Identify which cell holds the provided text, then report its (X, Y) central coordinate. 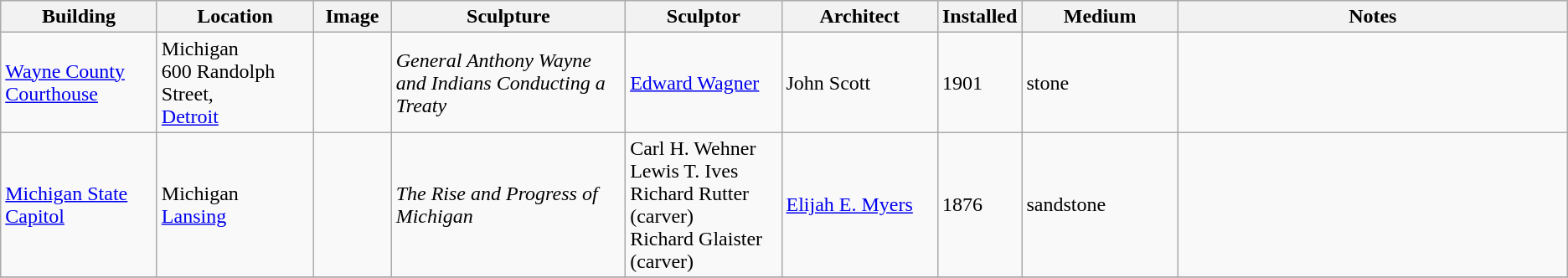
Installed (979, 17)
MichiganLansing (235, 204)
John Scott (859, 82)
Sculptor (704, 17)
General Anthony Wayne and Indians Conducting a Treaty (508, 82)
1876 (979, 204)
Medium (1100, 17)
Sculpture (508, 17)
Michigan600 Randolph Street,Detroit (235, 82)
Edward Wagner (704, 82)
Notes (1372, 17)
Architect (859, 17)
Image (352, 17)
Building (79, 17)
Location (235, 17)
stone (1100, 82)
Michigan State Capitol (79, 204)
Wayne County Courthouse (79, 82)
The Rise and Progress of Michigan (508, 204)
1901 (979, 82)
Carl H. WehnerLewis T. IvesRichard Rutter (carver)Richard Glaister (carver) (704, 204)
Elijah E. Myers (859, 204)
sandstone (1100, 204)
